Capture the cell that displays the provided text and extract its [X, Y] central coordinate. 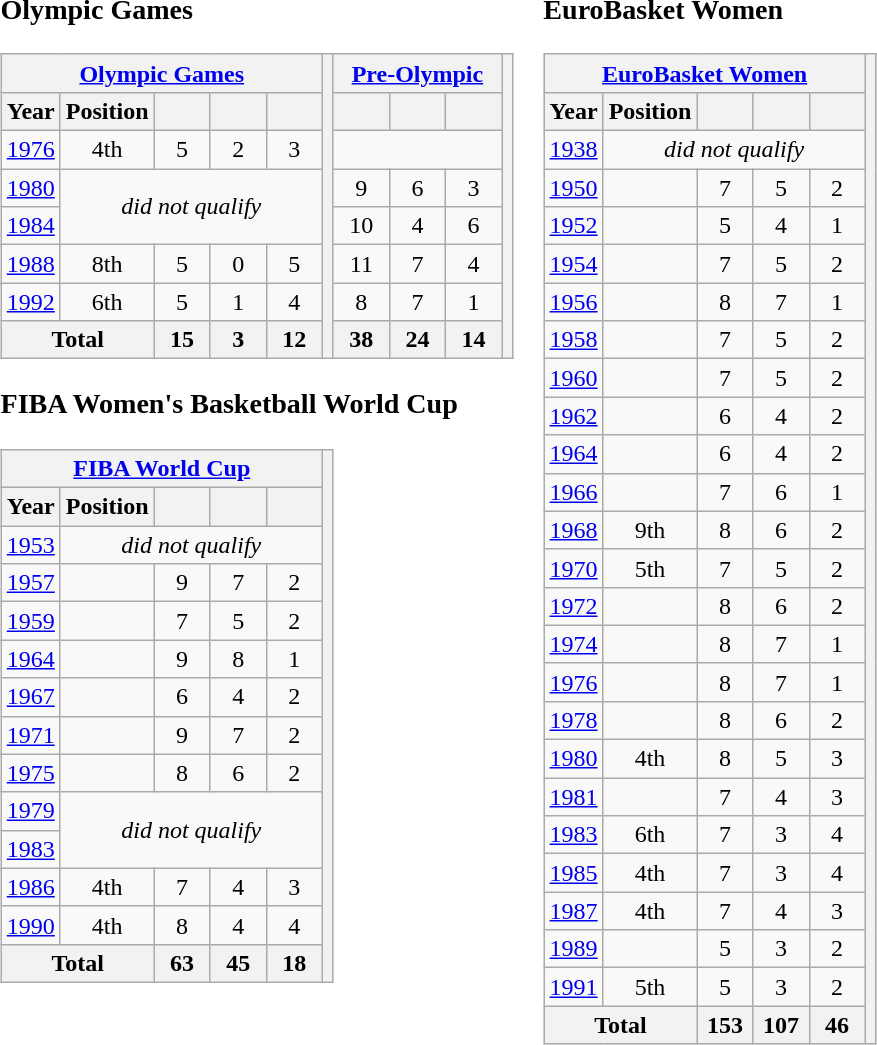
1992 [30, 302]
11 [361, 264]
8th [107, 264]
1966 [574, 492]
1991 [574, 987]
1972 [574, 606]
12 [294, 340]
1968 [574, 530]
0 [238, 264]
1979 [30, 811]
Olympic Games [162, 73]
46 [837, 1025]
1954 [574, 264]
Pre-Olympic [417, 73]
EuroBasket Women [704, 73]
FIBA World Cup [162, 469]
1958 [574, 340]
1959 [30, 621]
1957 [30, 583]
63 [182, 963]
1952 [574, 226]
153 [725, 1025]
1953 [30, 545]
1988 [30, 264]
1971 [30, 735]
1960 [574, 378]
10 [361, 226]
1986 [30, 887]
107 [781, 1025]
1956 [574, 302]
14 [473, 340]
1938 [574, 150]
24 [417, 340]
1981 [574, 797]
9th [650, 530]
1990 [30, 925]
18 [294, 963]
1989 [574, 949]
1975 [30, 773]
1974 [574, 644]
1970 [574, 568]
1984 [30, 226]
15 [182, 340]
38 [361, 340]
1978 [574, 720]
45 [238, 963]
1967 [30, 697]
1985 [574, 873]
1962 [574, 416]
1987 [574, 911]
1950 [574, 188]
